Locate the cell with the specified text and output its [X, Y] center coordinate. 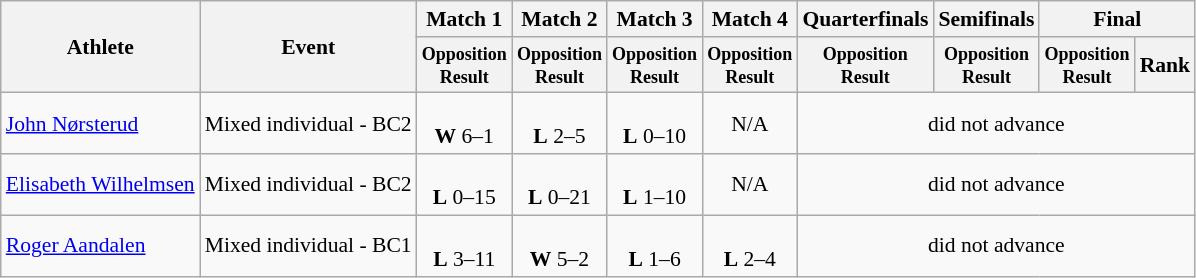
Match 3 [654, 19]
L 0–15 [464, 184]
Athlete [100, 47]
Match 2 [560, 19]
L 2–5 [560, 124]
W 5–2 [560, 246]
Match 1 [464, 19]
L 3–11 [464, 246]
L 0–21 [560, 184]
Rank [1166, 65]
Elisabeth Wilhelmsen [100, 184]
W 6–1 [464, 124]
Semifinals [986, 19]
Mixed individual - BC1 [308, 246]
Roger Aandalen [100, 246]
L 2–4 [750, 246]
Final [1117, 19]
Event [308, 47]
John Nørsterud [100, 124]
L 0–10 [654, 124]
Quarterfinals [865, 19]
L 1–10 [654, 184]
L 1–6 [654, 246]
Match 4 [750, 19]
